Locate the cell with the specified text and output its [x, y] center coordinate. 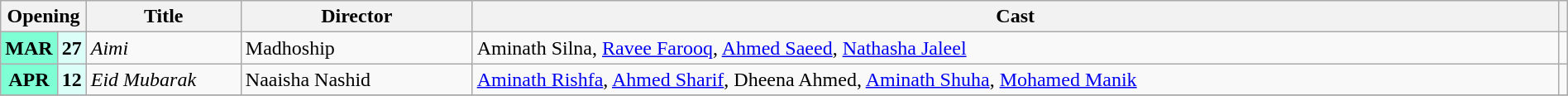
Aminath Rishfa, Ahmed Sharif, Dheena Ahmed, Aminath Shuha, Mohamed Manik [1016, 79]
Naaisha Nashid [356, 79]
Opening [43, 17]
Eid Mubarak [164, 79]
Director [356, 17]
MAR [29, 48]
27 [71, 48]
Cast [1016, 17]
Madhoship [356, 48]
Title [164, 17]
Aminath Silna, Ravee Farooq, Ahmed Saeed, Nathasha Jaleel [1016, 48]
APR [29, 79]
Aimi [164, 48]
12 [71, 79]
